Locate the cell with the specified text and output its (x, y) center coordinate. 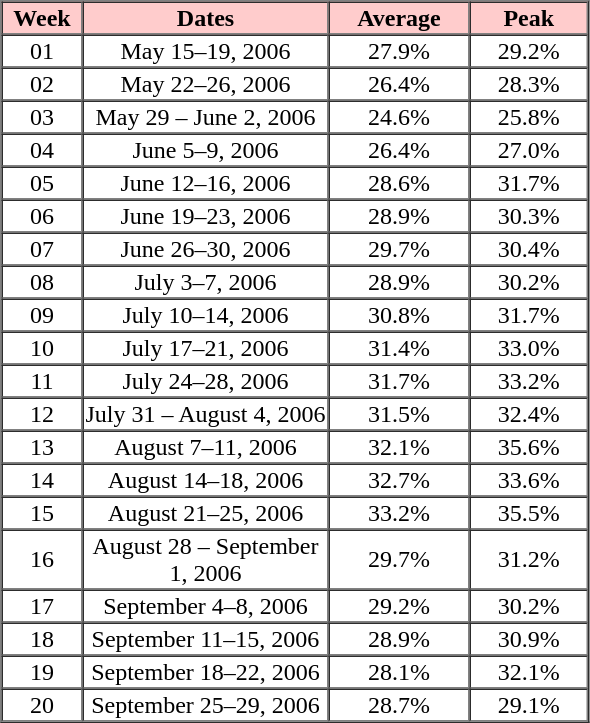
15 (42, 512)
35.5% (529, 512)
31.5% (398, 414)
10 (42, 348)
Week (42, 18)
33.6% (529, 480)
31.4% (398, 348)
28.3% (529, 84)
Average (398, 18)
28.1% (398, 672)
30.4% (529, 248)
27.0% (529, 150)
August 14–18, 2006 (205, 480)
Peak (529, 18)
32.7% (398, 480)
02 (42, 84)
04 (42, 150)
July 17–21, 2006 (205, 348)
29.1% (529, 704)
08 (42, 282)
33.0% (529, 348)
May 15–19, 2006 (205, 50)
03 (42, 116)
May 22–26, 2006 (205, 84)
14 (42, 480)
17 (42, 606)
18 (42, 638)
August 21–25, 2006 (205, 512)
May 29 – June 2, 2006 (205, 116)
July 31 – August 4, 2006 (205, 414)
June 12–16, 2006 (205, 182)
20 (42, 704)
19 (42, 672)
July 3–7, 2006 (205, 282)
16 (42, 560)
30.8% (398, 314)
July 24–28, 2006 (205, 380)
August 28 – September 1, 2006 (205, 560)
35.6% (529, 446)
11 (42, 380)
07 (42, 248)
September 25–29, 2006 (205, 704)
28.6% (398, 182)
25.8% (529, 116)
12 (42, 414)
July 10–14, 2006 (205, 314)
27.9% (398, 50)
24.6% (398, 116)
Dates (205, 18)
32.4% (529, 414)
30.3% (529, 216)
September 4–8, 2006 (205, 606)
09 (42, 314)
September 18–22, 2006 (205, 672)
01 (42, 50)
28.7% (398, 704)
June 19–23, 2006 (205, 216)
30.9% (529, 638)
June 5–9, 2006 (205, 150)
06 (42, 216)
05 (42, 182)
September 11–15, 2006 (205, 638)
June 26–30, 2006 (205, 248)
August 7–11, 2006 (205, 446)
31.2% (529, 560)
13 (42, 446)
